Locate the cell with the specified text and output its (x, y) center coordinate. 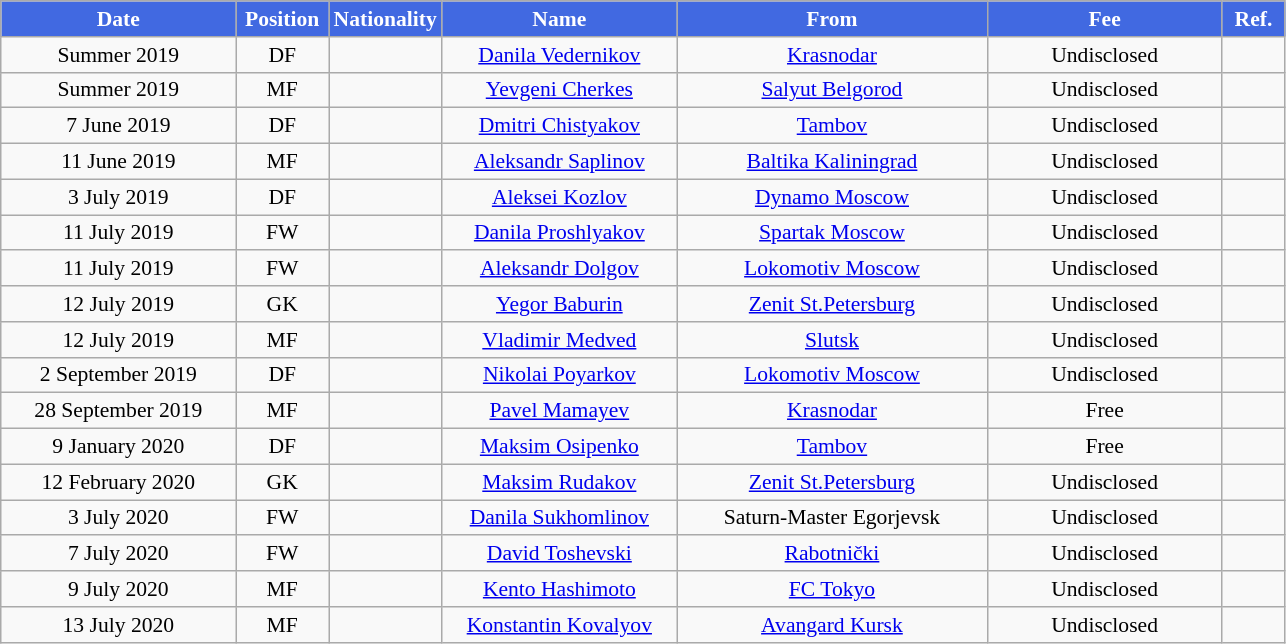
Saturn-Master Egorjevsk (832, 518)
Maksim Osipenko (560, 447)
Ref. (1254, 19)
Danila Vedernikov (560, 55)
9 January 2020 (118, 447)
Salyut Belgorod (832, 90)
From (832, 19)
28 September 2019 (118, 411)
Baltika Kaliningrad (832, 162)
Slutsk (832, 340)
3 July 2019 (118, 197)
Aleksandr Dolgov (560, 269)
Pavel Mamayev (560, 411)
David Toshevski (560, 554)
Rabotnički (832, 554)
FC Tokyo (832, 589)
3 July 2020 (118, 518)
Aleksandr Saplinov (560, 162)
Dynamo Moscow (832, 197)
Kento Hashimoto (560, 589)
Vladimir Medved (560, 340)
Date (118, 19)
Nationality (384, 19)
Danila Sukhomlinov (560, 518)
Yegor Baburin (560, 304)
Dmitri Chistyakov (560, 126)
Danila Proshlyakov (560, 233)
Position (282, 19)
9 July 2020 (118, 589)
Spartak Moscow (832, 233)
Aleksei Kozlov (560, 197)
11 June 2019 (118, 162)
2 September 2019 (118, 375)
12 February 2020 (118, 482)
Maksim Rudakov (560, 482)
Name (560, 19)
Nikolai Poyarkov (560, 375)
7 July 2020 (118, 554)
13 July 2020 (118, 625)
7 June 2019 (118, 126)
Konstantin Kovalyov (560, 625)
Fee (1104, 19)
Yevgeni Cherkes (560, 90)
Avangard Kursk (832, 625)
